Detect which cell encompasses the target text, then output its [X, Y] center coordinate. 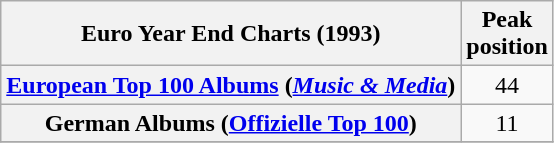
44 [507, 85]
Euro Year End Charts (1993) [231, 34]
European Top 100 Albums (Music & Media) [231, 85]
11 [507, 123]
Peakposition [507, 34]
German Albums (Offizielle Top 100) [231, 123]
